Pinpoint the cell where the given text exists, returning its (X, Y) midpoint coordinate. 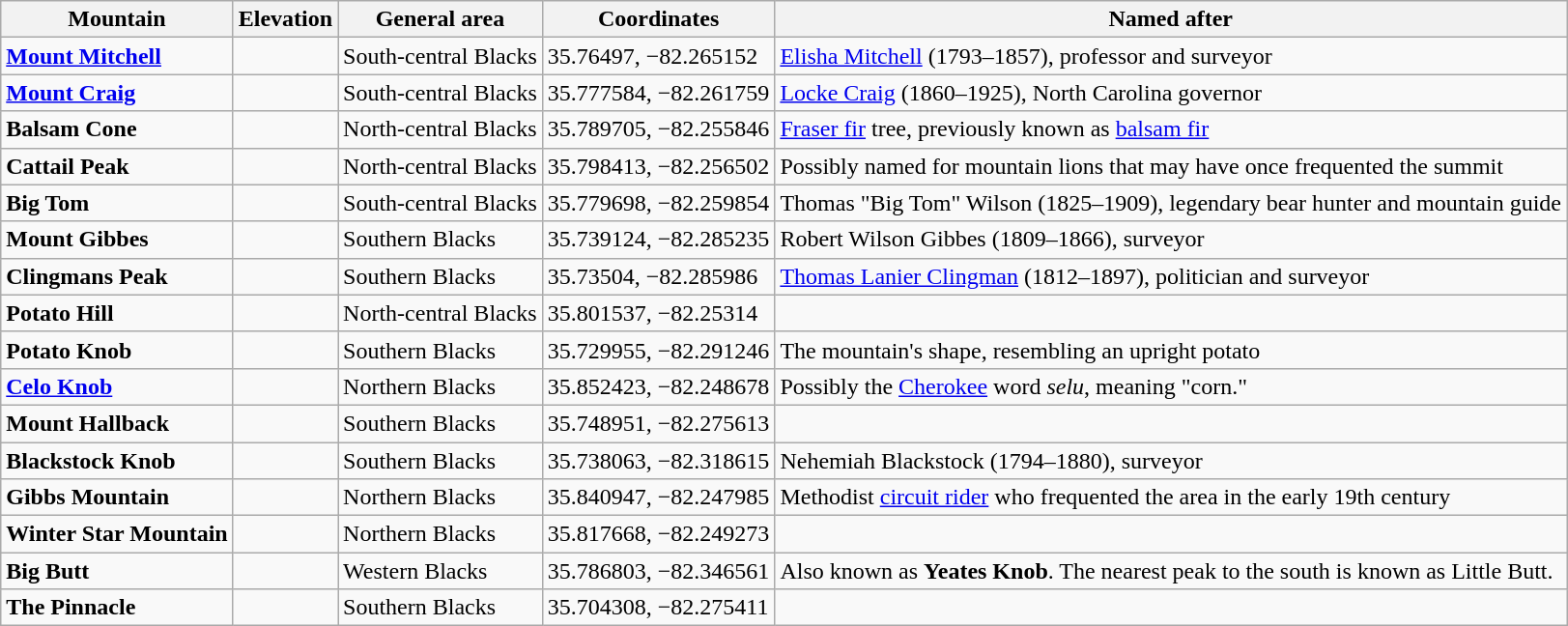
35.786803, −82.346561 (659, 571)
Mount Hallback (117, 423)
Potato Knob (117, 350)
Locke Craig (1860–1925), North Carolina governor (1171, 93)
35.729955, −82.291246 (659, 350)
35.738063, −82.318615 (659, 461)
Winter Star Mountain (117, 534)
Coordinates (659, 19)
Balsam Cone (117, 129)
35.73504, −82.285986 (659, 276)
The mountain's shape, resembling an upright potato (1171, 350)
Cattail Peak (117, 166)
35.840947, −82.247985 (659, 498)
35.779698, −82.259854 (659, 203)
35.704308, −82.275411 (659, 608)
Blackstock Knob (117, 461)
35.852423, −82.248678 (659, 386)
Gibbs Mountain (117, 498)
General area (441, 19)
Potato Hill (117, 313)
The Pinnacle (117, 608)
Mountain (117, 19)
Possibly the Cherokee word selu, meaning "corn." (1171, 386)
35.817668, −82.249273 (659, 534)
Named after (1171, 19)
35.76497, −82.265152 (659, 56)
Mount Craig (117, 93)
Methodist circuit rider who frequented the area in the early 19th century (1171, 498)
35.801537, −82.25314 (659, 313)
35.739124, −82.285235 (659, 240)
Western Blacks (441, 571)
Thomas "Big Tom" Wilson (1825–1909), legendary bear hunter and mountain guide (1171, 203)
Thomas Lanier Clingman (1812–1897), politician and surveyor (1171, 276)
35.798413, −82.256502 (659, 166)
Celo Knob (117, 386)
Clingmans Peak (117, 276)
Fraser fir tree, previously known as balsam fir (1171, 129)
Robert Wilson Gibbes (1809–1866), surveyor (1171, 240)
Elisha Mitchell (1793–1857), professor and surveyor (1171, 56)
Possibly named for mountain lions that may have once frequented the summit (1171, 166)
35.777584, −82.261759 (659, 93)
Mount Mitchell (117, 56)
35.748951, −82.275613 (659, 423)
Big Butt (117, 571)
Nehemiah Blackstock (1794–1880), surveyor (1171, 461)
Elevation (285, 19)
35.789705, −82.255846 (659, 129)
Big Tom (117, 203)
Mount Gibbes (117, 240)
Also known as Yeates Knob. The nearest peak to the south is known as Little Butt. (1171, 571)
